Return [X, Y] of the center of cell containing provided text 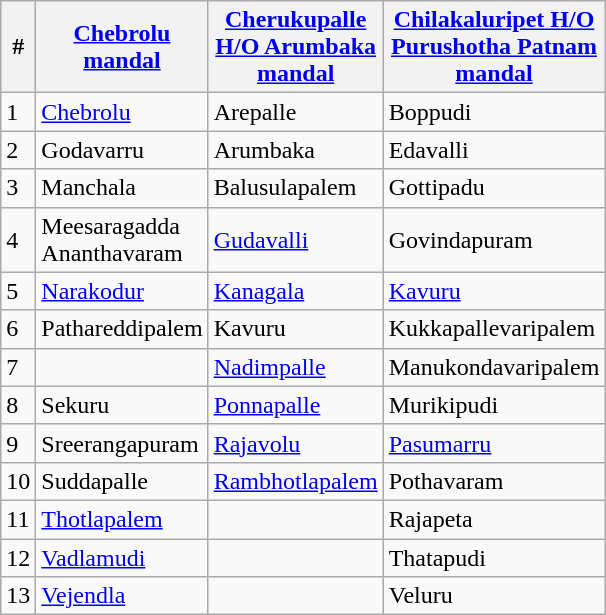
8 [18, 405]
Sekuru [122, 405]
Govindapuram [494, 240]
Veluru [494, 596]
Rajavolu [296, 443]
Balusulapalem [296, 188]
Kukkapallevaripalem [494, 329]
Edavalli [494, 150]
4 [18, 240]
2 [18, 150]
Rambhotlapalem [296, 481]
Thatapudi [494, 557]
Vejendla [122, 596]
# [18, 47]
Godavarru [122, 150]
3 [18, 188]
Murikipudi [494, 405]
Manchala [122, 188]
Narakodur [122, 291]
Gottipadu [494, 188]
Nadimpalle [296, 367]
Meesaragadda Ananthavaram [122, 240]
7 [18, 367]
Pothavaram [494, 481]
Suddapalle [122, 481]
Manukondavaripalem [494, 367]
Arepalle [296, 112]
Thotlapalem [122, 519]
Gudavalli [296, 240]
12 [18, 557]
13 [18, 596]
Rajapeta [494, 519]
Ponnapalle [296, 405]
Cherukupalle H/O Arumbaka mandal [296, 47]
11 [18, 519]
Sreerangapuram [122, 443]
6 [18, 329]
Boppudi [494, 112]
5 [18, 291]
1 [18, 112]
Pathareddipalem [122, 329]
Pasumarru [494, 443]
9 [18, 443]
Arumbaka [296, 150]
Chilakaluripet H/O Purushotha Patnam mandal [494, 47]
Chebrolu mandal [122, 47]
Vadlamudi [122, 557]
Chebrolu [122, 112]
Kanagala [296, 291]
10 [18, 481]
